Provide the (x, y) coordinate of the cell's center where the given text is located.  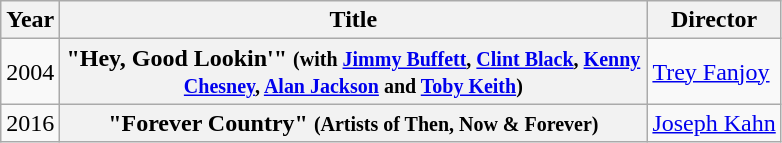
Year (30, 20)
Title (354, 20)
2016 (30, 123)
2004 (30, 72)
"Hey, Good Lookin'" (with Jimmy Buffett, Clint Black, Kenny Chesney, Alan Jackson and Toby Keith) (354, 72)
Trey Fanjoy (714, 72)
Joseph Kahn (714, 123)
Director (714, 20)
"Forever Country" (Artists of Then, Now & Forever) (354, 123)
